Detect which cell encompasses the target text, then output its [X, Y] center coordinate. 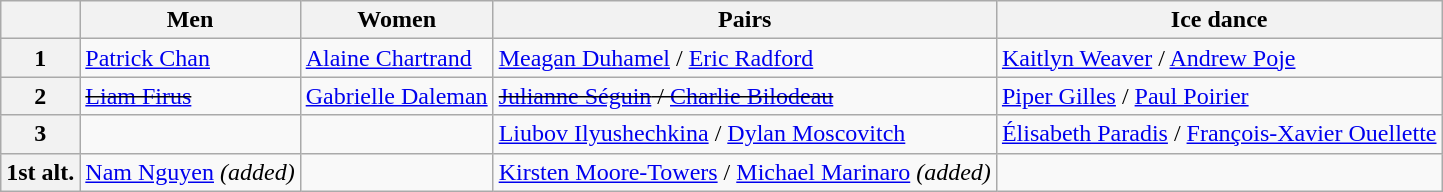
Alaine Chartrand [396, 58]
Liubov Ilyushechkina / Dylan Moscovitch [744, 134]
Liam Firus [190, 96]
Pairs [744, 20]
1 [40, 58]
Julianne Séguin / Charlie Bilodeau [744, 96]
Gabrielle Daleman [396, 96]
2 [40, 96]
Nam Nguyen (added) [190, 172]
Piper Gilles / Paul Poirier [1219, 96]
Kirsten Moore-Towers / Michael Marinaro (added) [744, 172]
Élisabeth Paradis / François-Xavier Ouellette [1219, 134]
Men [190, 20]
3 [40, 134]
Kaitlyn Weaver / Andrew Poje [1219, 58]
Women [396, 20]
1st alt. [40, 172]
Ice dance [1219, 20]
Meagan Duhamel / Eric Radford [744, 58]
Patrick Chan [190, 58]
